Return the (X, Y) coordinate for the center point of the cell that contains the specified text.  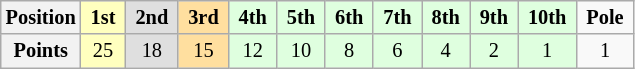
6th (349, 17)
10 (301, 51)
5th (301, 17)
9th (494, 17)
10th (547, 17)
8th (446, 17)
25 (104, 51)
1st (104, 17)
Position (41, 17)
2nd (152, 17)
4th (253, 17)
Pole (604, 17)
3rd (203, 17)
12 (253, 51)
2 (494, 51)
Points (41, 51)
18 (152, 51)
8 (349, 51)
6 (397, 51)
15 (203, 51)
4 (446, 51)
7th (397, 17)
